From the cell containing the given text, extract its center point as [x, y] coordinate. 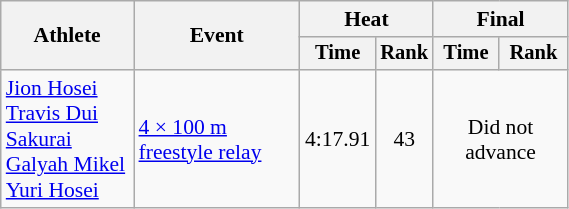
Final [500, 19]
43 [404, 139]
Did not advance [500, 139]
Event [217, 36]
Heat [366, 19]
Jion Hosei Travis Dui Sakurai Galyah Mikel Yuri Hosei [68, 139]
4 × 100 m freestyle relay [217, 139]
4:17.91 [338, 139]
Athlete [68, 36]
